For the text-containing cell, return its midpoint in (X, Y) coordinate format. 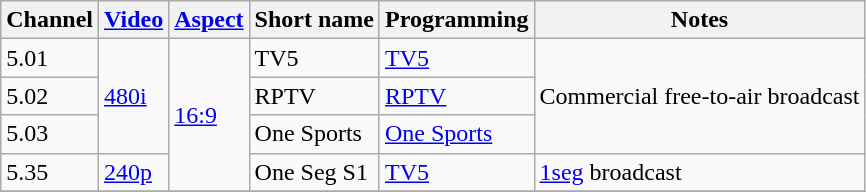
480i (134, 96)
Aspect (209, 20)
5.01 (50, 58)
16:9 (209, 115)
5.03 (50, 134)
One Seg S1 (314, 172)
Commercial free-to-air broadcast (700, 96)
Notes (700, 20)
1seg broadcast (700, 172)
240p (134, 172)
Programming (456, 20)
5.02 (50, 96)
Channel (50, 20)
Short name (314, 20)
5.35 (50, 172)
Video (134, 20)
